Capture the cell that displays the provided text and extract its [x, y] central coordinate. 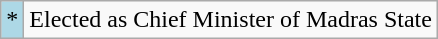
* [12, 20]
Elected as Chief Minister of Madras State [231, 20]
